Detect which cell encompasses the target text, then output its (x, y) center coordinate. 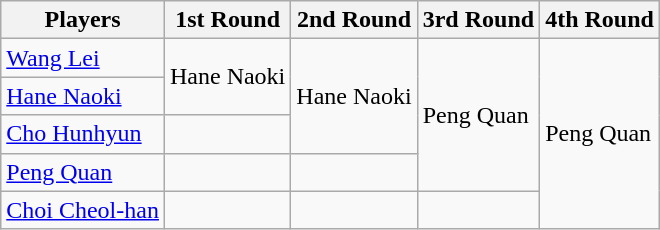
2nd Round (354, 20)
1st Round (227, 20)
Choi Cheol-han (83, 210)
Wang Lei (83, 58)
Players (83, 20)
3rd Round (478, 20)
4th Round (600, 20)
Cho Hunhyun (83, 134)
